Detect which cell encompasses the target text, then output its [X, Y] center coordinate. 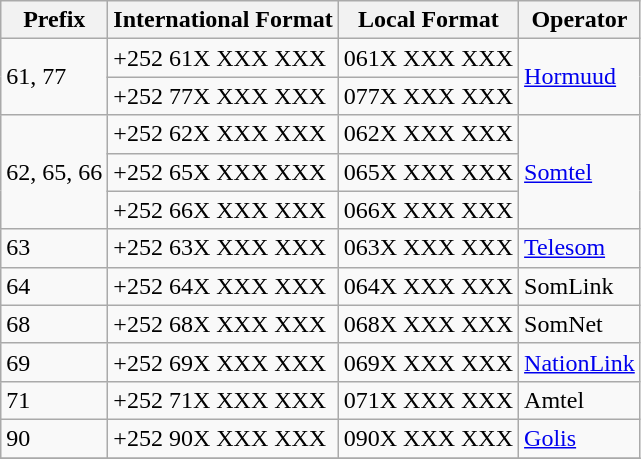
+252 66X XXX XXX [223, 210]
Amtel [580, 400]
+252 71X XXX XXX [223, 400]
Telesom [580, 248]
61, 77 [54, 77]
Local Format [428, 20]
068X XXX XXX [428, 324]
68 [54, 324]
+252 65X XXX XXX [223, 172]
+252 90X XXX XXX [223, 438]
63 [54, 248]
NationLink [580, 362]
+252 62X XXX XXX [223, 134]
62, 65, 66 [54, 172]
063X XXX XXX [428, 248]
090X XXX XXX [428, 438]
SomNet [580, 324]
069X XXX XXX [428, 362]
065X XXX XXX [428, 172]
+252 61X XXX XXX [223, 58]
+252 77X XXX XXX [223, 96]
SomLink [580, 286]
Golis [580, 438]
64 [54, 286]
077X XXX XXX [428, 96]
062X XXX XXX [428, 134]
Operator [580, 20]
Hormuud [580, 77]
+252 64X XXX XXX [223, 286]
71 [54, 400]
+252 63X XXX XXX [223, 248]
International Format [223, 20]
064X XXX XXX [428, 286]
061X XXX XXX [428, 58]
69 [54, 362]
066X XXX XXX [428, 210]
071X XXX XXX [428, 400]
+252 69X XXX XXX [223, 362]
Prefix [54, 20]
90 [54, 438]
+252 68X XXX XXX [223, 324]
Somtel [580, 172]
